Pinpoint the cell where the given text exists, returning its [X, Y] midpoint coordinate. 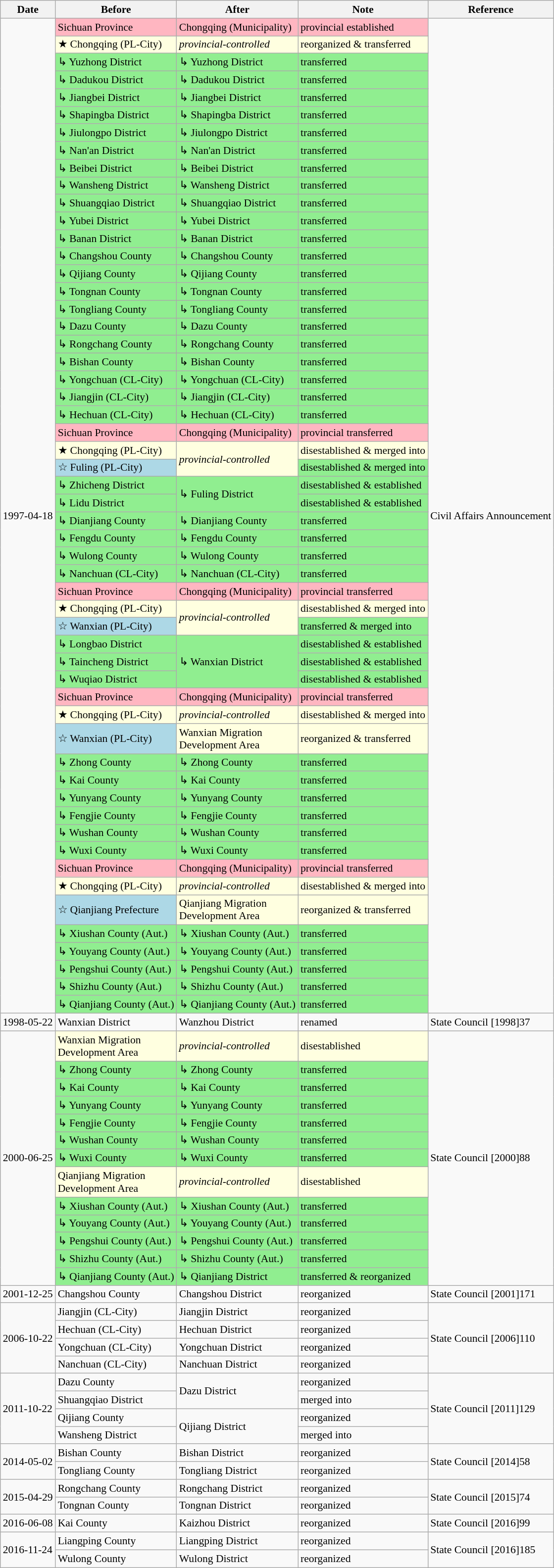
Rongchang District [238, 1488]
Bishan District [238, 1453]
State Council [2016]99 [491, 1523]
2006-10-22 [28, 1338]
↳ Wuqiao District [116, 680]
↳ Wanxian District [238, 662]
1998-05-22 [28, 1022]
Nanchuan (CL-City) [116, 1365]
1997-04-18 [28, 516]
Qijiang District [238, 1426]
2016-06-08 [28, 1523]
2001-12-25 [28, 1294]
Tongliang County [116, 1470]
2014-05-02 [28, 1462]
Bishan County [116, 1453]
↳ Longbao District [116, 644]
Tongnan District [238, 1506]
Jiangjin (CL-City) [116, 1312]
Hechuan (CL-City) [116, 1329]
State Council [2011]129 [491, 1409]
provincial established [363, 27]
Wansheng District [116, 1435]
renamed [363, 1022]
Date [28, 9]
Tongnan County [116, 1506]
↳ Zhicheng District [116, 486]
Jiangjin District [238, 1312]
Reference [491, 9]
Dazu County [116, 1382]
☆ Fuling (PL-City) [116, 468]
Kai County [116, 1523]
Before [116, 9]
Yongchuan District [238, 1347]
State Council [2014]58 [491, 1462]
Note [363, 9]
Liangping County [116, 1541]
State Council [1998]37 [491, 1022]
transferred & reorganized [363, 1276]
2016-11-24 [28, 1550]
Rongchang County [116, 1488]
Wanzhou District [238, 1022]
Kaizhou District [238, 1523]
2011-10-22 [28, 1409]
☆ Qianjiang Prefecture [116, 910]
↳ Taincheng District [116, 662]
Tongliang District [238, 1470]
transferred & merged into [363, 627]
Dazu District [238, 1391]
2015-04-29 [28, 1497]
↳ Qianjiang District [238, 1276]
Wanxian District [116, 1022]
Changshou District [238, 1294]
Wulong County [116, 1559]
Qijiang County [116, 1418]
↳ Fuling District [238, 494]
After [238, 9]
State Council [2006]110 [491, 1338]
2000-06-25 [28, 1158]
Hechuan District [238, 1329]
Wulong District [238, 1559]
Liangping District [238, 1541]
State Council [2000]88 [491, 1158]
Shuangqiao District [116, 1400]
Yongchuan (CL-City) [116, 1347]
Civil Affairs Announcement [491, 516]
Changshou County [116, 1294]
State Council [2001]171 [491, 1294]
State Council [2016]185 [491, 1550]
State Council [2015]74 [491, 1497]
Nanchuan District [238, 1365]
↳ Lidu District [116, 503]
